Capture the cell that displays the provided text and extract its [x, y] central coordinate. 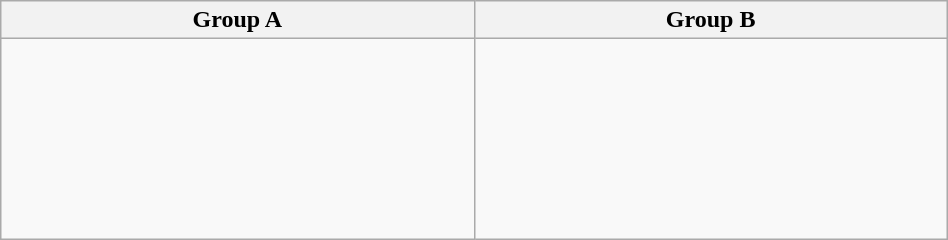
Group B [710, 20]
Group A [238, 20]
